Search for the cell housing the specified text and yield its (x, y) center coordinate. 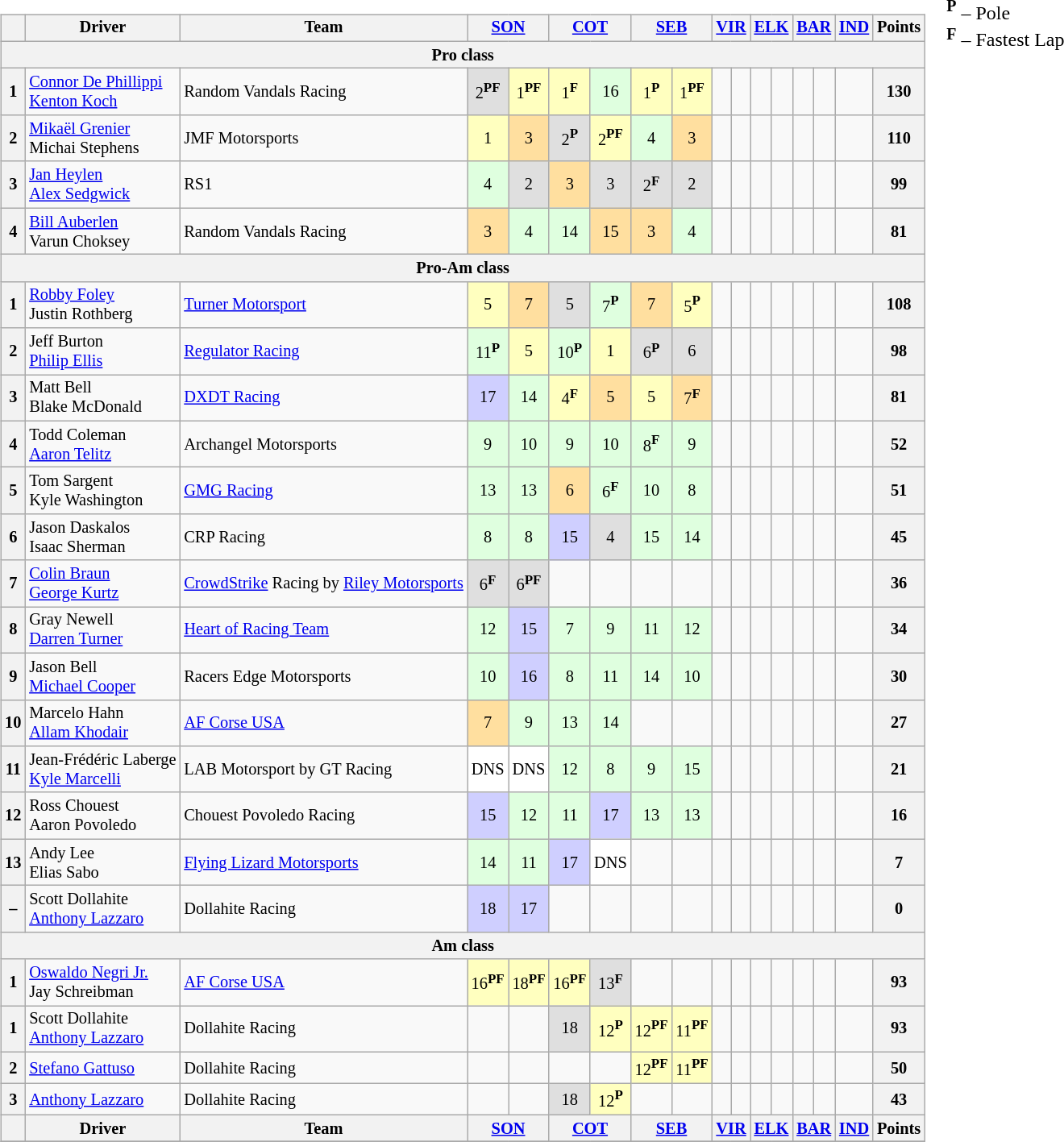
110 (899, 139)
Pro class (463, 55)
50 (899, 1067)
52 (899, 444)
7F (692, 398)
Marcelo Hahn Allam Khodair (102, 723)
Am class (463, 945)
7P (610, 305)
Regulator Racing (323, 351)
Jean-Frédéric Laberge Kyle Marcelli (102, 770)
Connor De Phillippi Kenton Koch (102, 92)
Colin Braun George Kurtz (102, 583)
Matt Bell Blake McDonald (102, 398)
Pro-Am class (463, 268)
Jason Daskalos Isaac Sherman (102, 538)
Andy Lee Elias Sabo (102, 862)
Flying Lizard Motorsports (323, 862)
Archangel Motorsports (323, 444)
11P (488, 351)
Ross Chouest Aaron Povoledo (102, 816)
0 (899, 909)
Todd Coleman Aaron Telitz (102, 444)
CRP Racing (323, 538)
Oswaldo Negri Jr. Jay Schreibman (102, 982)
130 (899, 92)
45 (899, 538)
108 (899, 305)
Heart of Racing Team (323, 630)
13F (610, 982)
18PF (529, 982)
5P (692, 305)
Racers Edge Motorsports (323, 676)
Anthony Lazzaro (102, 1099)
99 (899, 185)
Turner Motorsport (323, 305)
6P (651, 351)
DXDT Racing (323, 398)
Stefano Gattuso (102, 1067)
Jan Heylen Alex Sedgwick (102, 185)
Gray Newell Darren Turner (102, 630)
– (13, 909)
6PF (529, 583)
Robby Foley Justin Rothberg (102, 305)
2F (651, 185)
51 (899, 491)
10P (569, 351)
JMF Motorsports (323, 139)
CrowdStrike Racing by Riley Motorsports (323, 583)
4F (569, 398)
Mikaël Grenier Michai Stephens (102, 139)
30 (899, 676)
34 (899, 630)
Tom Sargent Kyle Washington (102, 491)
LAB Motorsport by GT Racing (323, 770)
1P (651, 92)
36 (899, 583)
GMG Racing (323, 491)
43 (899, 1099)
27 (899, 723)
21 (899, 770)
Bill Auberlen Varun Choksey (102, 231)
98 (899, 351)
1F (569, 92)
2P (569, 139)
Jason Bell Michael Cooper (102, 676)
RS1 (323, 185)
Jeff Burton Philip Ellis (102, 351)
8F (651, 444)
Chouest Povoledo Racing (323, 816)
